Extract the (x, y) coordinate from the center of the cell holding the provided text.  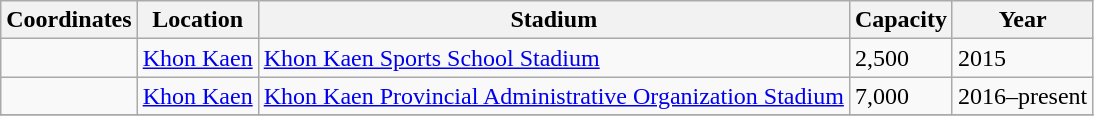
Coordinates (69, 20)
2016–present (1022, 96)
Year (1022, 20)
Khon Kaen Provincial Administrative Organization Stadium (554, 96)
2,500 (900, 58)
Capacity (900, 20)
7,000 (900, 96)
Khon Kaen Sports School Stadium (554, 58)
Stadium (554, 20)
Location (198, 20)
2015 (1022, 58)
